Output the [X, Y] coordinate of the center of the cell containing the given text.  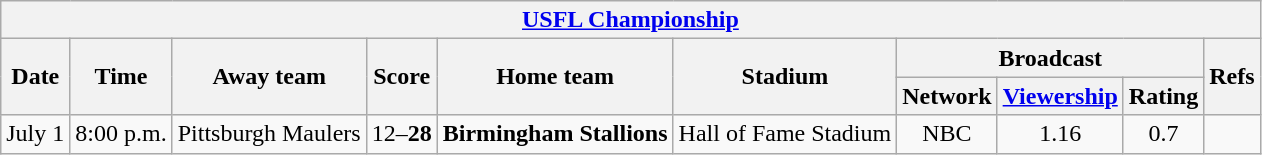
Rating [1163, 96]
0.7 [1163, 134]
Pittsburgh Maulers [269, 134]
Score [402, 77]
Broadcast [1050, 58]
Home team [555, 77]
Network [947, 96]
NBC [947, 134]
Date [36, 77]
USFL Championship [630, 20]
Hall of Fame Stadium [785, 134]
Viewership [1060, 96]
Refs [1232, 77]
Stadium [785, 77]
1.16 [1060, 134]
Birmingham Stallions [555, 134]
12–28 [402, 134]
Away team [269, 77]
8:00 p.m. [121, 134]
July 1 [36, 134]
Time [121, 77]
